Scan for the cell matching the given text and deliver its [x, y] coordinate at center. 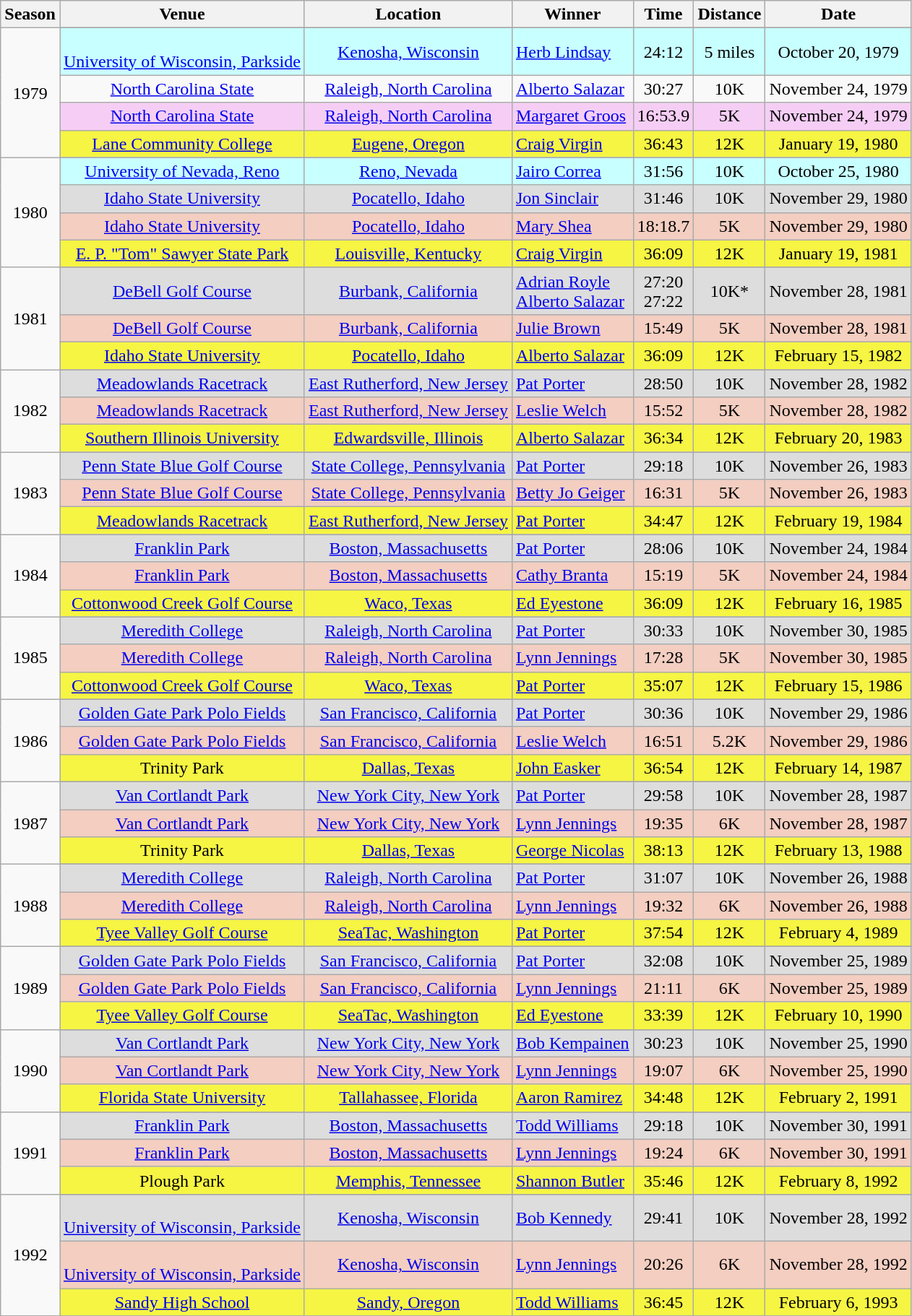
36:54 [663, 768]
February 6, 1993 [838, 1302]
1983 [30, 493]
36:45 [663, 1302]
Herb Lindsay [572, 52]
16:31 [663, 493]
Time [663, 14]
Southern Illinois University [182, 438]
Memphis, Tennessee [408, 1180]
February 15, 1982 [838, 355]
5 miles [730, 52]
20:26 [663, 1264]
19:24 [663, 1153]
Venue [182, 14]
February 14, 1987 [838, 768]
37:54 [663, 933]
January 19, 1980 [838, 144]
1991 [30, 1153]
27:2027:22 [663, 290]
21:11 [663, 988]
29:41 [663, 1218]
February 16, 1985 [838, 603]
31:07 [663, 878]
36:43 [663, 144]
1992 [30, 1255]
John Easker [572, 768]
E. P. "Tom" Sawyer State Park [182, 254]
1986 [30, 740]
October 25, 1980 [838, 171]
31:46 [663, 199]
1984 [30, 576]
30:27 [663, 89]
January 19, 1981 [838, 254]
Shannon Butler [572, 1180]
1980 [30, 212]
Julie Brown [572, 328]
February 13, 1988 [838, 851]
Bob Kempainen [572, 1043]
Bob Kennedy [572, 1218]
Florida State University [182, 1098]
Betty Jo Geiger [572, 493]
38:13 [663, 851]
Tallahassee, Florida [408, 1098]
1987 [30, 823]
Margaret Groos [572, 116]
Jon Sinclair [572, 199]
34:47 [663, 521]
1985 [30, 658]
35:46 [663, 1180]
15:19 [663, 576]
15:52 [663, 411]
Eugene, Oregon [408, 144]
30:36 [663, 713]
1982 [30, 411]
Louisville, Kentucky [408, 254]
University of Nevada, Reno [182, 171]
1979 [30, 92]
Cathy Branta [572, 576]
17:28 [663, 658]
Aaron Ramirez [572, 1098]
19:32 [663, 906]
5.2K [730, 740]
30:33 [663, 631]
Sandy, Oregon [408, 1302]
Season [30, 14]
George Nicolas [572, 851]
18:18.7 [663, 226]
1990 [30, 1070]
Jairo Correa [572, 171]
19:35 [663, 823]
28:50 [663, 384]
February 10, 1990 [838, 1016]
29:58 [663, 795]
32:08 [663, 961]
February 2, 1991 [838, 1098]
February 15, 1986 [838, 685]
15:49 [663, 328]
1989 [30, 988]
February 8, 1992 [838, 1180]
Reno, Nevada [408, 171]
Distance [730, 14]
Plough Park [182, 1180]
34:48 [663, 1098]
28:06 [663, 548]
16:53.9 [663, 116]
Mary Shea [572, 226]
31:56 [663, 171]
19:07 [663, 1070]
October 20, 1979 [838, 52]
Location [408, 14]
Lane Community College [182, 144]
24:12 [663, 52]
Date [838, 14]
35:07 [663, 685]
February 4, 1989 [838, 933]
33:39 [663, 1016]
10K* [730, 290]
36:34 [663, 438]
16:51 [663, 740]
February 19, 1984 [838, 521]
1981 [30, 318]
Sandy High School [182, 1302]
Edwardsville, Illinois [408, 438]
1988 [30, 906]
Adrian RoyleAlberto Salazar [572, 290]
Winner [572, 14]
30:23 [663, 1043]
February 20, 1983 [838, 438]
